Search for the cell housing the specified text and yield its [X, Y] center coordinate. 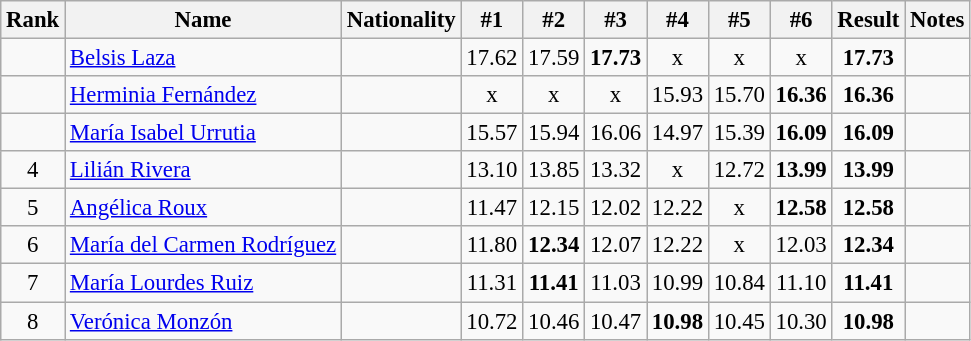
Lilián Rivera [204, 170]
#4 [677, 20]
#5 [739, 20]
10.47 [616, 321]
15.57 [492, 133]
13.32 [616, 170]
María del Carmen Rodríguez [204, 245]
10.84 [739, 283]
María Isabel Urrutia [204, 133]
Herminia Fernández [204, 95]
Notes [938, 20]
María Lourdes Ruiz [204, 283]
12.15 [554, 208]
10.45 [739, 321]
#6 [801, 20]
12.07 [616, 245]
10.46 [554, 321]
Name [204, 20]
#3 [616, 20]
Result [868, 20]
13.85 [554, 170]
12.03 [801, 245]
12.02 [616, 208]
11.47 [492, 208]
15.93 [677, 95]
5 [33, 208]
15.39 [739, 133]
10.99 [677, 283]
15.94 [554, 133]
11.03 [616, 283]
10.72 [492, 321]
#2 [554, 20]
6 [33, 245]
Verónica Monzón [204, 321]
Rank [33, 20]
10.30 [801, 321]
11.10 [801, 283]
11.31 [492, 283]
Belsis Laza [204, 58]
Angélica Roux [204, 208]
11.80 [492, 245]
7 [33, 283]
4 [33, 170]
17.59 [554, 58]
12.72 [739, 170]
16.06 [616, 133]
17.62 [492, 58]
13.10 [492, 170]
8 [33, 321]
#1 [492, 20]
14.97 [677, 133]
15.70 [739, 95]
Nationality [400, 20]
